Return the [x, y] coordinate for the center point of the cell that contains the specified text.  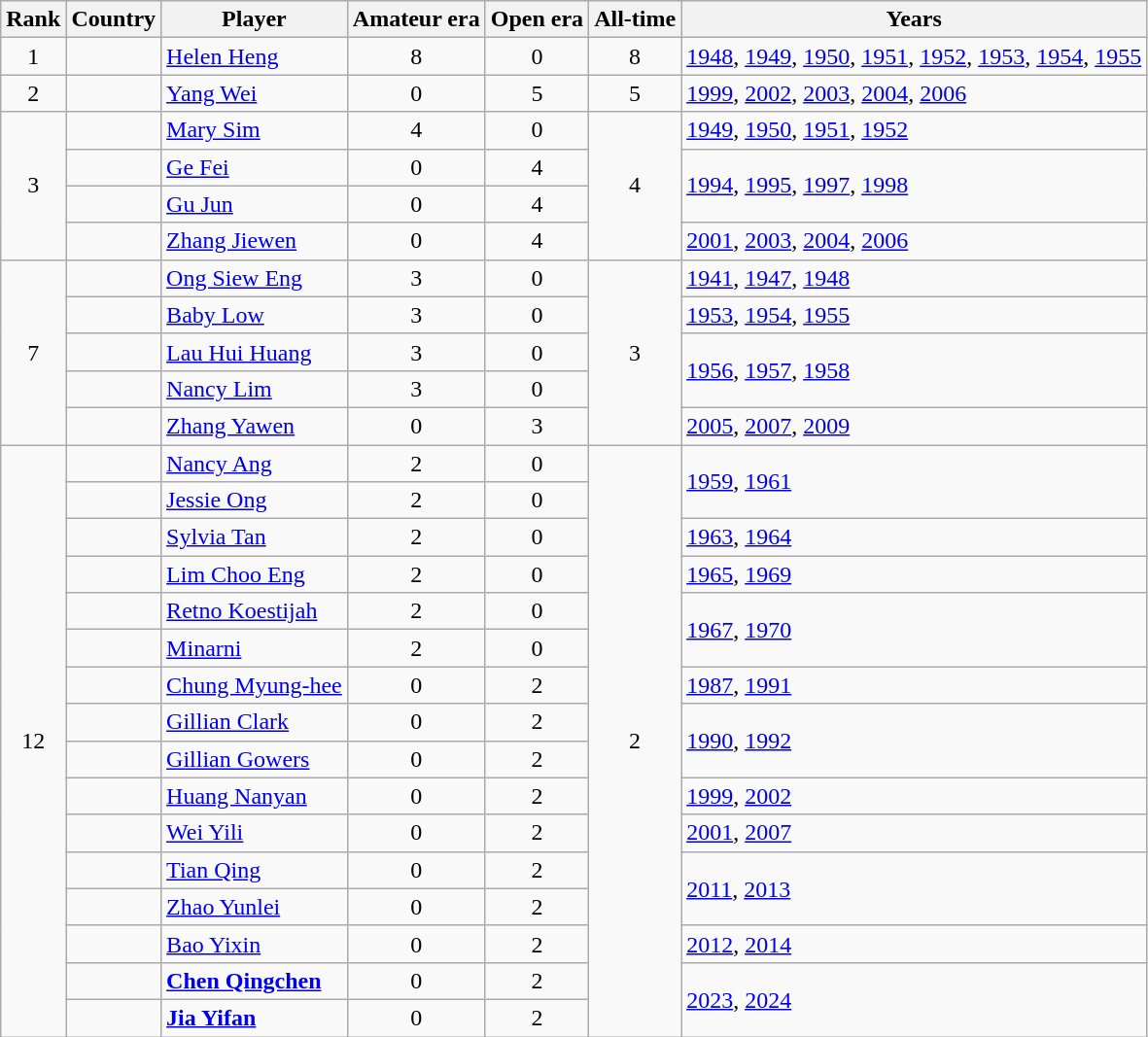
Open era [537, 19]
Chung Myung-hee [255, 685]
Jia Yifan [255, 1018]
Rank [33, 19]
1999, 2002, 2003, 2004, 2006 [914, 93]
2005, 2007, 2009 [914, 426]
Zhao Yunlei [255, 907]
1987, 1991 [914, 685]
1959, 1961 [914, 482]
1999, 2002 [914, 796]
1948, 1949, 1950, 1951, 1952, 1953, 1954, 1955 [914, 56]
2001, 2007 [914, 833]
2001, 2003, 2004, 2006 [914, 241]
Zhang Jiewen [255, 241]
Zhang Yawen [255, 426]
Retno Koestijah [255, 611]
Minarni [255, 648]
1967, 1970 [914, 630]
1949, 1950, 1951, 1952 [914, 130]
Wei Yili [255, 833]
Mary Sim [255, 130]
1941, 1947, 1948 [914, 278]
Jessie Ong [255, 501]
Baby Low [255, 315]
12 [33, 741]
Lau Hui Huang [255, 352]
Player [255, 19]
Sylvia Tan [255, 537]
1963, 1964 [914, 537]
1953, 1954, 1955 [914, 315]
1994, 1995, 1997, 1998 [914, 186]
Gillian Gowers [255, 759]
1965, 1969 [914, 574]
All-time [636, 19]
Nancy Lim [255, 389]
Ge Fei [255, 167]
2023, 2024 [914, 999]
Bao Yixin [255, 944]
Tian Qing [255, 870]
7 [33, 352]
2011, 2013 [914, 888]
Helen Heng [255, 56]
Huang Nanyan [255, 796]
Lim Choo Eng [255, 574]
Gillian Clark [255, 722]
Amateur era [416, 19]
Years [914, 19]
Ong Siew Eng [255, 278]
Nancy Ang [255, 464]
2012, 2014 [914, 944]
Yang Wei [255, 93]
Country [114, 19]
Chen Qingchen [255, 981]
1956, 1957, 1958 [914, 370]
1 [33, 56]
Gu Jun [255, 204]
1990, 1992 [914, 741]
